Find where the given text appears and provide that cell's center as (x, y) coordinate. 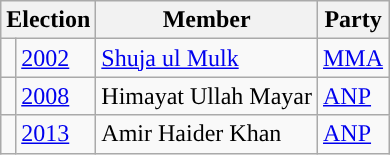
2002 (56, 58)
Himayat Ullah Mayar (207, 96)
MMA (352, 58)
Party (352, 20)
2013 (56, 134)
2008 (56, 96)
Shuja ul Mulk (207, 58)
Amir Haider Khan (207, 134)
Member (207, 20)
Election (48, 20)
